Determine the [X, Y] coordinate at the center of the cell enclosing the given text.  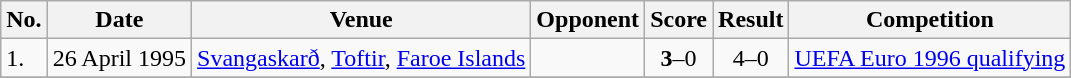
UEFA Euro 1996 qualifying [930, 58]
4–0 [751, 58]
3–0 [679, 58]
Opponent [588, 20]
Competition [930, 20]
Venue [362, 20]
Score [679, 20]
Result [751, 20]
1. [24, 58]
No. [24, 20]
Svangaskarð, Toftir, Faroe Islands [362, 58]
Date [119, 20]
26 April 1995 [119, 58]
